Find where the given text appears and provide that cell's center as [x, y] coordinate. 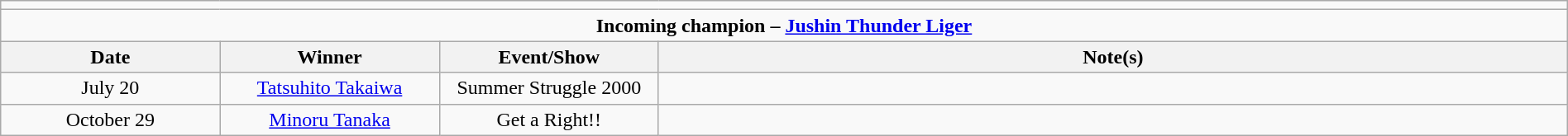
Event/Show [549, 57]
Date [111, 57]
Incoming champion – Jushin Thunder Liger [784, 26]
Summer Struggle 2000 [549, 88]
Get a Right!! [549, 120]
July 20 [111, 88]
Winner [329, 57]
Minoru Tanaka [329, 120]
Tatsuhito Takaiwa [329, 88]
Note(s) [1113, 57]
October 29 [111, 120]
